Return the [X, Y] coordinate for the center point of the cell that contains the specified text.  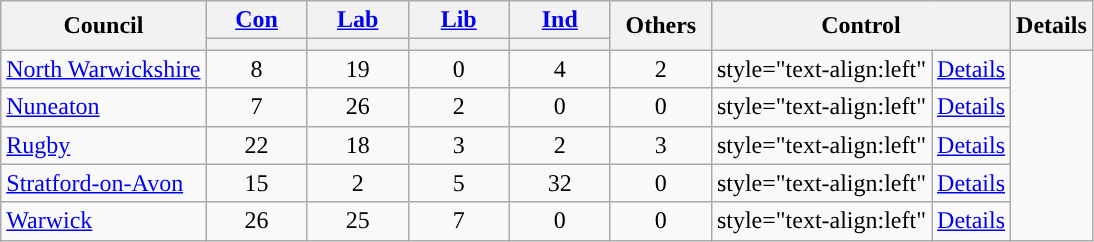
Ind [560, 20]
Lib [458, 20]
North Warwickshire [104, 69]
Rugby [104, 145]
Nuneaton [104, 107]
8 [256, 69]
5 [458, 183]
Warwick [104, 221]
15 [256, 183]
Lab [358, 20]
Control [860, 26]
18 [358, 145]
Council [104, 26]
4 [560, 69]
Others [660, 26]
22 [256, 145]
Stratford-on-Avon [104, 183]
19 [358, 69]
32 [560, 183]
Con [256, 20]
25 [358, 221]
